For the text-containing cell, return its midpoint in (X, Y) coordinate format. 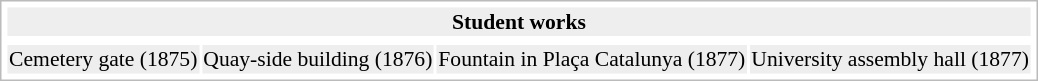
Cemetery gate (1875) (104, 59)
Fountain in Plaça Catalunya (1877) (592, 59)
Quay-side building (1876) (318, 59)
Student works (520, 22)
University assembly hall (1877) (890, 59)
